Return (X, Y) of the center of cell containing provided text 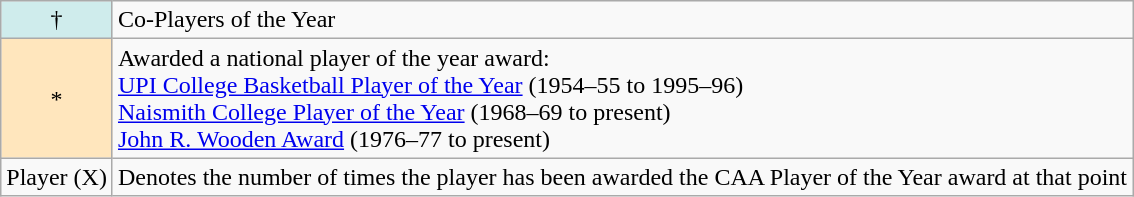
Player (X) (57, 177)
* (57, 98)
† (57, 20)
Co-Players of the Year (622, 20)
Denotes the number of times the player has been awarded the CAA Player of the Year award at that point (622, 177)
